Locate the cell with the specified text and output its (X, Y) center coordinate. 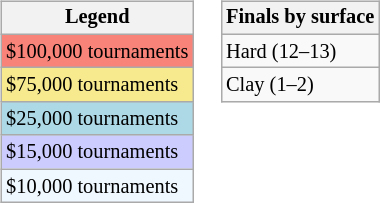
$10,000 tournaments (97, 186)
Finals by surface (300, 18)
$100,000 tournaments (97, 51)
$75,000 tournaments (97, 85)
Clay (1–2) (300, 85)
$25,000 tournaments (97, 119)
Legend (97, 18)
Hard (12–13) (300, 51)
$15,000 tournaments (97, 152)
